From the cell containing the given text, extract its center point as [x, y] coordinate. 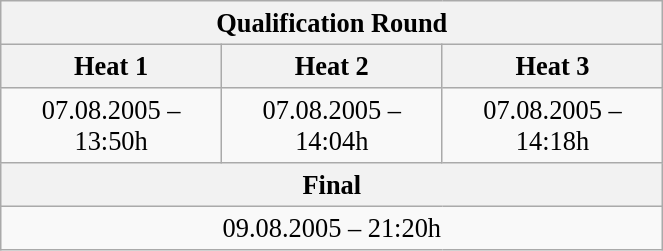
Heat 3 [552, 66]
07.08.2005 – 14:04h [332, 124]
Final [332, 184]
07.08.2005 – 13:50h [112, 124]
09.08.2005 – 21:20h [332, 228]
Heat 1 [112, 66]
Qualification Round [332, 22]
07.08.2005 – 14:18h [552, 124]
Heat 2 [332, 66]
